Scan for the cell matching the given text and deliver its (x, y) coordinate at center. 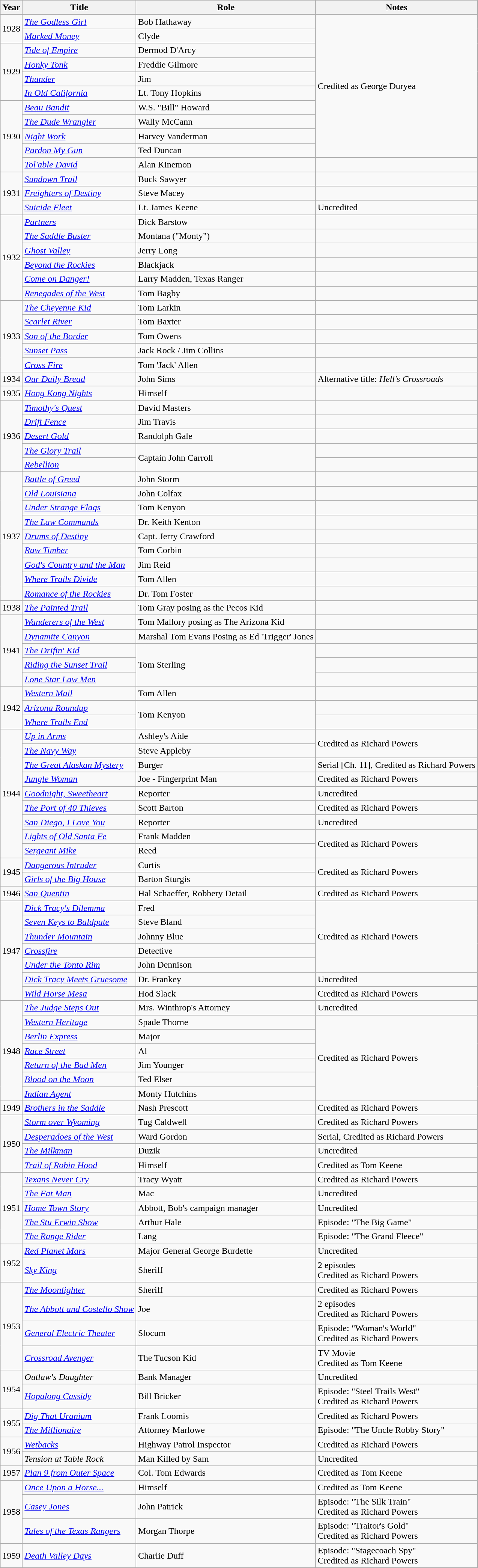
Detective (226, 951)
Thunder Mountain (80, 936)
1956 (11, 1452)
Tol'able David (80, 164)
Johnny Blue (226, 936)
Seven Keys to Baldpate (80, 922)
San Diego, I Love You (80, 822)
Freddie Gilmore (226, 65)
1932 (11, 258)
Lt. James Keene (226, 208)
Jim Reid (226, 565)
Wild Horse Mesa (80, 994)
Tom Bagby (226, 293)
John Dennison (226, 965)
Episode: "The Uncle Robby Story" (396, 1430)
Texans Never Cry (80, 1179)
Lang (226, 1236)
The Saddle Buster (80, 236)
Sky King (80, 1270)
Nash Prescott (226, 1108)
Randolph Gale (226, 436)
1950 (11, 1144)
Crossfire (80, 951)
Ward Gordon (226, 1137)
Plan 9 from Outer Space (80, 1473)
Alternative title: Hell's Crossroads (396, 379)
Episode: "The Silk Train"Credited as Richard Powers (396, 1506)
Monty Hutchins (226, 1094)
Tension at Table Rock (80, 1459)
Renegades of the West (80, 293)
1951 (11, 1208)
Ashley's Aide (226, 736)
Up in Arms (80, 736)
Year (11, 8)
The Painted Trail (80, 608)
The Port of 40 Thieves (80, 808)
1955 (11, 1423)
1945 (11, 872)
Sergeant Mike (80, 850)
Western Mail (80, 694)
Drums of Destiny (80, 536)
Tom Corbin (226, 550)
Ted Duncan (226, 150)
Capt. Jerry Crawford (226, 536)
Dermod D'Arcy (226, 50)
Race Street (80, 1051)
Bank Manager (226, 1377)
Tom 'Jack' Allen (226, 365)
Col. Tom Edwards (226, 1473)
Morgan Thorpe (226, 1531)
Tom Baxter (226, 322)
Bill Bricker (226, 1397)
1952 (11, 1263)
Fred (226, 908)
Mrs. Winthrop's Attorney (226, 1008)
Arizona Roundup (80, 708)
Captain John Carroll (226, 458)
Home Town Story (80, 1208)
Major General George Burdette (226, 1251)
Indian Agent (80, 1094)
Where Trails End (80, 722)
Dr. Frankey (226, 979)
1958 (11, 1512)
Rebellion (80, 465)
Reed (226, 850)
Dick Tracy Meets Gruesome (80, 979)
1954 (11, 1389)
1933 (11, 336)
David Masters (226, 407)
Brothers in the Saddle (80, 1108)
Al (226, 1051)
Man Killed by Sam (226, 1459)
Harvey Vanderman (226, 136)
1930 (11, 136)
1949 (11, 1108)
Pardon My Gun (80, 150)
Sunset Pass (80, 350)
Lt. Tony Hopkins (226, 93)
Attorney Marlowe (226, 1430)
Tide of Empire (80, 50)
Serial, Credited as Richard Powers (396, 1137)
Episode: "Steel Trails West"Credited as Richard Powers (396, 1397)
1936 (11, 436)
Under the Tonto Rim (80, 965)
John Storm (226, 479)
Mac (226, 1194)
The Glory Trail (80, 451)
Dick Tracy's Dilemma (80, 908)
1944 (11, 794)
John Patrick (226, 1506)
Tales of the Texas Rangers (80, 1531)
Role (226, 8)
TV MovieCredited as Tom Keene (396, 1358)
Jack Rock / Jim Collins (226, 350)
Where Trails Divide (80, 579)
1947 (11, 951)
John Colfax (226, 493)
Jerry Long (226, 250)
Blackjack (226, 265)
Scarlet River (80, 322)
The Stu Erwin Show (80, 1222)
Cross Fire (80, 365)
Episode: "The Big Game" (396, 1222)
Raw Timber (80, 550)
Dick Barstow (226, 222)
1948 (11, 1051)
Tom Mallory posing as The Arizona Kid (226, 622)
1959 (11, 1555)
Burger (226, 765)
1957 (11, 1473)
Hal Schaeffer, Robbery Detail (226, 894)
Tom Gray posing as the Pecos Kid (226, 608)
Crossroad Avenger (80, 1358)
John Sims (226, 379)
Frank Loomis (226, 1416)
The Tucson Kid (226, 1358)
The Fat Man (80, 1194)
Desert Gold (80, 436)
Joe - Fingerprint Man (226, 779)
Western Heritage (80, 1022)
Steve Macey (226, 193)
Hod Slack (226, 994)
In Old California (80, 93)
Barton Sturgis (226, 879)
Tom Sterling (226, 665)
Wetbacks (80, 1444)
Dynamite Canyon (80, 636)
Ted Elser (226, 1079)
Come on Danger! (80, 279)
Berlin Express (80, 1036)
The Moonlighter (80, 1289)
Jim Younger (226, 1065)
Bob Hathaway (226, 22)
Charlie Duff (226, 1555)
Under Strange Flags (80, 508)
W.S. "Bill" Howard (226, 107)
Arthur Hale (226, 1222)
Return of the Bad Men (80, 1065)
Curtis (226, 865)
1946 (11, 894)
Dig That Uranium (80, 1416)
1938 (11, 608)
1937 (11, 536)
Our Daily Bread (80, 379)
Outlaw's Daughter (80, 1377)
1953 (11, 1326)
Lights of Old Santa Fe (80, 836)
Drift Fence (80, 422)
Once Upon a Horse... (80, 1487)
Marked Money (80, 36)
1934 (11, 379)
The Godless Girl (80, 22)
1935 (11, 393)
1931 (11, 193)
Beyond the Rockies (80, 265)
Blood on the Moon (80, 1079)
Serial [Ch. 11], Credited as Richard Powers (396, 765)
Partners (80, 222)
Beau Bandit (80, 107)
The Great Alaskan Mystery (80, 765)
Trail of Robin Hood (80, 1165)
Goodnight, Sweetheart (80, 793)
Episode: "Stagecoach Spy"Credited as Richard Powers (396, 1555)
Tom Owens (226, 336)
Casey Jones (80, 1506)
Episode: "The Grand Fleece" (396, 1236)
Romance of the Rockies (80, 593)
Marshal Tom Evans Posing as Ed 'Trigger' Jones (226, 636)
Suicide Fleet (80, 208)
Red Planet Mars (80, 1251)
Jim Travis (226, 422)
Girls of the Big House (80, 879)
The Judge Steps Out (80, 1008)
Dr. Keith Kenton (226, 522)
Hopalong Cassidy (80, 1397)
Desperadoes of the West (80, 1137)
Montana ("Monty") (226, 236)
Credited as George Duryea (396, 86)
Alan Kinemon (226, 164)
Notes (396, 8)
Tom Larkin (226, 308)
Jim (226, 79)
The Drifin' Kid (80, 651)
Lone Star Law Men (80, 679)
Joe (226, 1309)
Spade Thorne (226, 1022)
Tracy Wyatt (226, 1179)
Episode: "Woman's World"Credited as Richard Powers (396, 1333)
Sundown Trail (80, 179)
Son of the Border (80, 336)
Tug Caldwell (226, 1122)
Thunder (80, 79)
1928 (11, 29)
Dr. Tom Foster (226, 593)
1942 (11, 708)
Wally McCann (226, 122)
Death Valley Days (80, 1555)
Freighters of Destiny (80, 193)
General Electric Theater (80, 1333)
Abbott, Bob's campaign manager (226, 1208)
Clyde (226, 36)
God's Country and the Man (80, 565)
The Navy Way (80, 751)
Dangerous Intruder (80, 865)
Battle of Greed (80, 479)
Wanderers of the West (80, 622)
Steve Bland (226, 922)
Frank Madden (226, 836)
Title (80, 8)
Slocum (226, 1333)
Storm over Wyoming (80, 1122)
The Dude Wrangler (80, 122)
Buck Sawyer (226, 179)
1929 (11, 72)
Riding the Sunset Trail (80, 665)
Hong Kong Nights (80, 393)
Major (226, 1036)
Jungle Woman (80, 779)
Scott Barton (226, 808)
Highway Patrol Inspector (226, 1444)
The Millionaire (80, 1430)
The Cheyenne Kid (80, 308)
Duzik (226, 1151)
The Range Rider (80, 1236)
San Quentin (80, 894)
The Law Commands (80, 522)
Honky Tonk (80, 65)
The Abbott and Costello Show (80, 1309)
Old Louisiana (80, 493)
Episode: "Traitor's Gold"Credited as Richard Powers (396, 1531)
The Milkman (80, 1151)
Steve Appleby (226, 751)
Larry Madden, Texas Ranger (226, 279)
Timothy's Quest (80, 407)
Ghost Valley (80, 250)
Night Work (80, 136)
1941 (11, 650)
